Return (X, Y) of the center of cell containing provided text 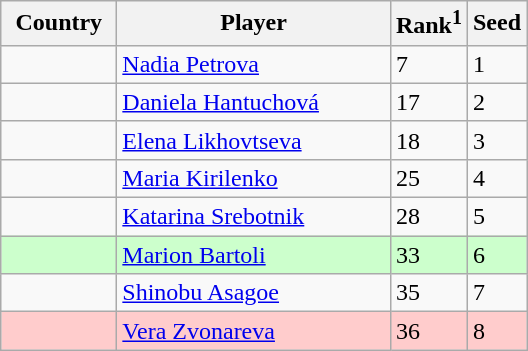
Vera Zvonareva (254, 331)
Rank1 (428, 24)
18 (428, 140)
17 (428, 102)
Nadia Petrova (254, 64)
Shinobu Asagoe (254, 293)
25 (428, 178)
28 (428, 217)
6 (496, 255)
Katarina Srebotnik (254, 217)
Country (59, 24)
Player (254, 24)
5 (496, 217)
1 (496, 64)
2 (496, 102)
Seed (496, 24)
3 (496, 140)
Maria Kirilenko (254, 178)
8 (496, 331)
Marion Bartoli (254, 255)
33 (428, 255)
4 (496, 178)
36 (428, 331)
35 (428, 293)
Elena Likhovtseva (254, 140)
Daniela Hantuchová (254, 102)
